For the text-containing cell, return its midpoint in (X, Y) coordinate format. 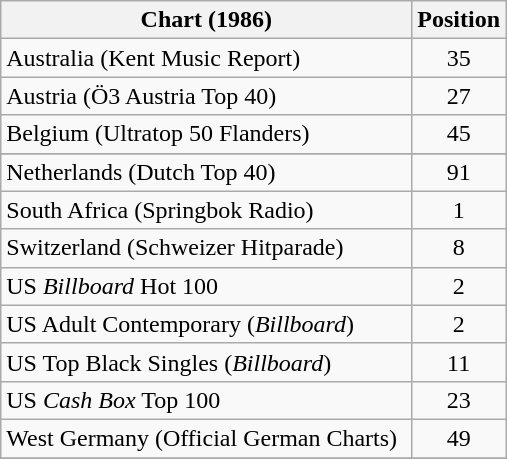
US Adult Contemporary (Billboard) (206, 324)
Austria (Ö3 Austria Top 40) (206, 96)
US Cash Box Top 100 (206, 400)
91 (459, 172)
South Africa (Springbok Radio) (206, 210)
45 (459, 134)
8 (459, 248)
27 (459, 96)
West Germany (Official German Charts) (206, 438)
23 (459, 400)
1 (459, 210)
Switzerland (Schweizer Hitparade) (206, 248)
US Top Black Singles (Billboard) (206, 362)
35 (459, 58)
11 (459, 362)
49 (459, 438)
Position (459, 20)
US Billboard Hot 100 (206, 286)
Netherlands (Dutch Top 40) (206, 172)
Belgium (Ultratop 50 Flanders) (206, 134)
Chart (1986) (206, 20)
Australia (Kent Music Report) (206, 58)
